Return (X, Y) of the center of cell containing provided text 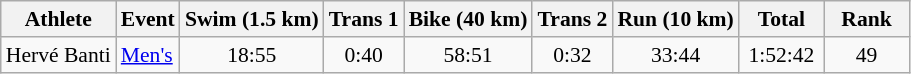
Run (10 km) (675, 19)
0:32 (572, 55)
Trans 1 (364, 19)
33:44 (675, 55)
Swim (1.5 km) (252, 19)
Total (782, 19)
49 (866, 55)
18:55 (252, 55)
Bike (40 km) (468, 19)
Men's (148, 55)
1:52:42 (782, 55)
Rank (866, 19)
Athlete (58, 19)
Trans 2 (572, 19)
Event (148, 19)
58:51 (468, 55)
0:40 (364, 55)
Hervé Banti (58, 55)
